Locate the cell with the specified text and output its [x, y] center coordinate. 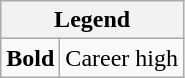
Career high [122, 58]
Bold [30, 58]
Legend [92, 20]
